Detect which cell encompasses the target text, then output its [x, y] center coordinate. 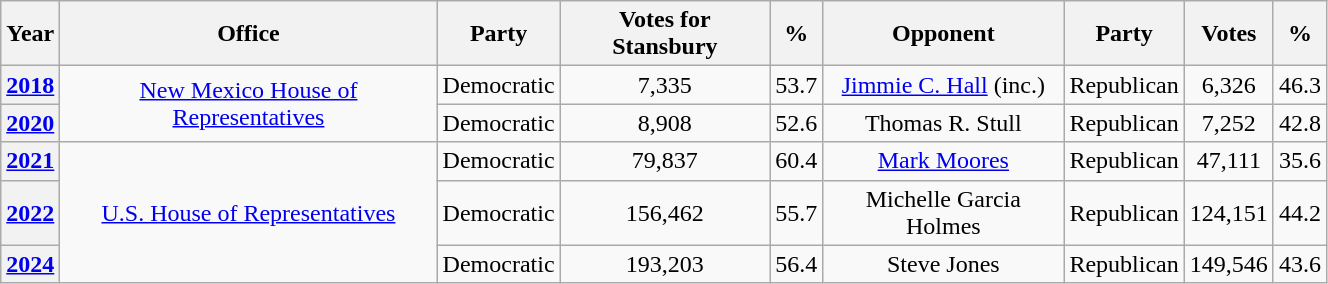
44.2 [1300, 212]
6,326 [1228, 85]
43.6 [1300, 264]
7,335 [665, 85]
2022 [30, 212]
New Mexico House of Representatives [248, 104]
53.7 [796, 85]
Mark Moores [944, 161]
79,837 [665, 161]
7,252 [1228, 123]
2021 [30, 161]
46.3 [1300, 85]
156,462 [665, 212]
8,908 [665, 123]
Votes for Stansbury [665, 34]
Jimmie C. Hall (inc.) [944, 85]
Michelle Garcia Holmes [944, 212]
60.4 [796, 161]
55.7 [796, 212]
47,111 [1228, 161]
Opponent [944, 34]
Thomas R. Stull [944, 123]
193,203 [665, 264]
Year [30, 34]
Office [248, 34]
2020 [30, 123]
56.4 [796, 264]
35.6 [1300, 161]
U.S. House of Representatives [248, 212]
Votes [1228, 34]
Steve Jones [944, 264]
2024 [30, 264]
124,151 [1228, 212]
149,546 [1228, 264]
2018 [30, 85]
52.6 [796, 123]
42.8 [1300, 123]
